Return [X, Y] of the center of cell containing provided text 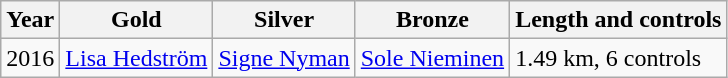
1.49 km, 6 controls [618, 58]
Silver [284, 20]
2016 [30, 58]
Signe Nyman [284, 58]
Sole Nieminen [432, 58]
Year [30, 20]
Lisa Hedström [136, 58]
Gold [136, 20]
Length and controls [618, 20]
Bronze [432, 20]
